Capture the cell that displays the provided text and extract its (x, y) central coordinate. 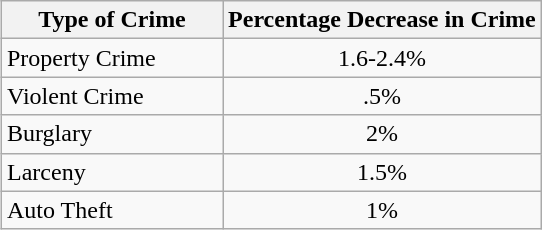
Larceny (112, 172)
Property Crime (112, 58)
2% (382, 134)
Type of Crime (112, 20)
Percentage Decrease in Crime (382, 20)
.5% (382, 96)
1.6-2.4% (382, 58)
Burglary (112, 134)
1.5% (382, 172)
Auto Theft (112, 210)
1% (382, 210)
Violent Crime (112, 96)
